Identify which cell holds the provided text, then report its [x, y] central coordinate. 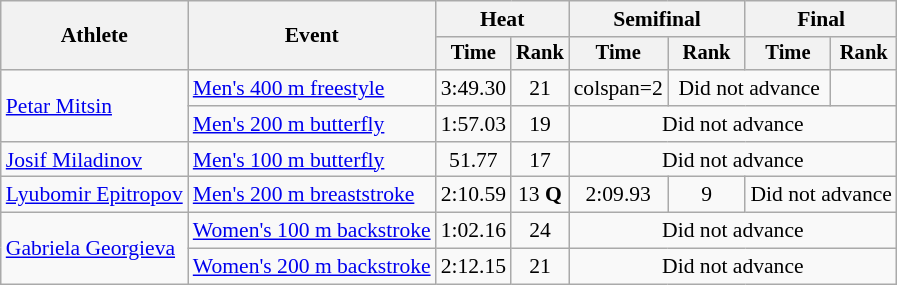
Women's 100 m backstroke [312, 231]
17 [540, 160]
Lyubomir Epitropov [94, 195]
Men's 200 m breaststroke [312, 195]
51.77 [474, 160]
Men's 100 m butterfly [312, 160]
Event [312, 36]
13 Q [540, 195]
3:49.30 [474, 88]
Final [821, 19]
1:57.03 [474, 124]
Heat [502, 19]
24 [540, 231]
Josif Miladinov [94, 160]
19 [540, 124]
2:09.93 [618, 195]
2:12.15 [474, 267]
Petar Mitsin [94, 106]
Athlete [94, 36]
colspan=2 [618, 88]
Semifinal [658, 19]
9 [707, 195]
Men's 200 m butterfly [312, 124]
Women's 200 m backstroke [312, 267]
1:02.16 [474, 231]
2:10.59 [474, 195]
Men's 400 m freestyle [312, 88]
Gabriela Georgieva [94, 248]
